Return (x, y) of the center of cell containing provided text 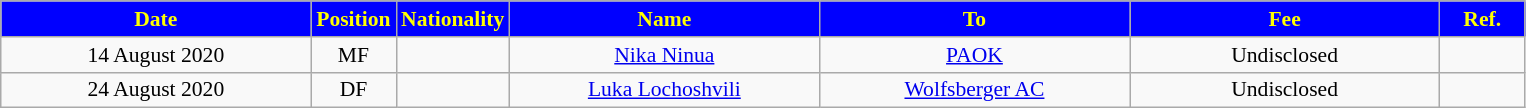
Nationality (452, 19)
Date (156, 19)
Fee (1285, 19)
24 August 2020 (156, 90)
Position (354, 19)
Name (664, 19)
PAOK (974, 55)
14 August 2020 (156, 55)
DF (354, 90)
Wolfsberger AC (974, 90)
Nika Ninua (664, 55)
Ref. (1482, 19)
MF (354, 55)
Luka Lochoshvili (664, 90)
To (974, 19)
